Find where the given text appears and provide that cell's center as (X, Y) coordinate. 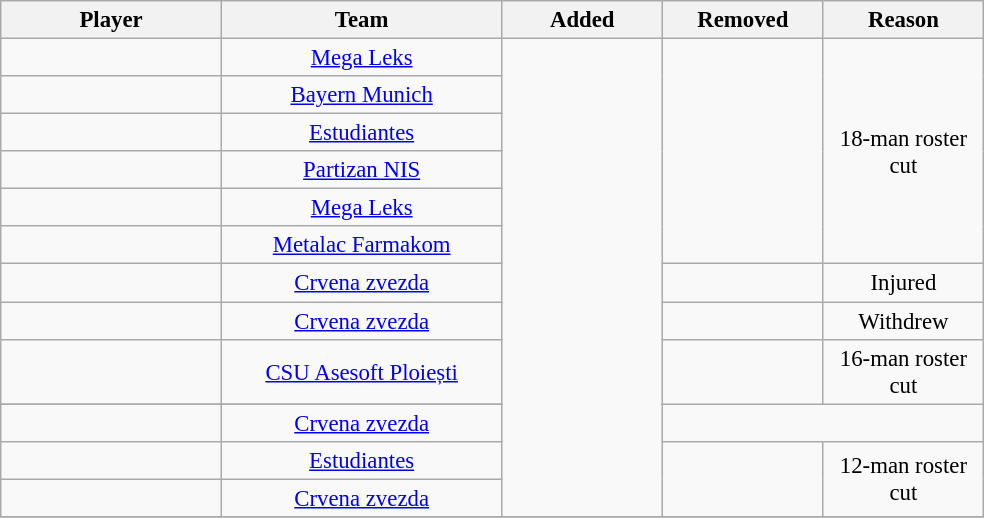
12-man roster cut (904, 478)
Metalac Farmakom (362, 245)
16-man roster cut (904, 372)
Added (582, 20)
Injured (904, 283)
Withdrew (904, 321)
Partizan NIS (362, 170)
Team (362, 20)
Bayern Munich (362, 95)
Player (112, 20)
Reason (904, 20)
Removed (744, 20)
18-man roster cut (904, 152)
CSU Asesoft Ploiești (362, 372)
